Determine the [X, Y] coordinate at the center of the cell enclosing the given text.  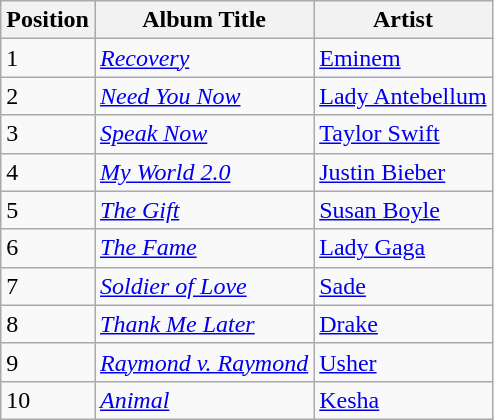
Need You Now [204, 96]
The Fame [204, 248]
Usher [403, 362]
7 [48, 286]
Speak Now [204, 134]
Susan Boyle [403, 210]
Sade [403, 286]
10 [48, 400]
Drake [403, 324]
9 [48, 362]
My World 2.0 [204, 172]
Thank Me Later [204, 324]
4 [48, 172]
Lady Antebellum [403, 96]
Album Title [204, 20]
6 [48, 248]
8 [48, 324]
Eminem [403, 58]
2 [48, 96]
Raymond v. Raymond [204, 362]
Animal [204, 400]
Soldier of Love [204, 286]
The Gift [204, 210]
1 [48, 58]
Artist [403, 20]
Justin Bieber [403, 172]
Recovery [204, 58]
Taylor Swift [403, 134]
Position [48, 20]
Kesha [403, 400]
3 [48, 134]
Lady Gaga [403, 248]
5 [48, 210]
